Find where the given text appears and provide that cell's center as [x, y] coordinate. 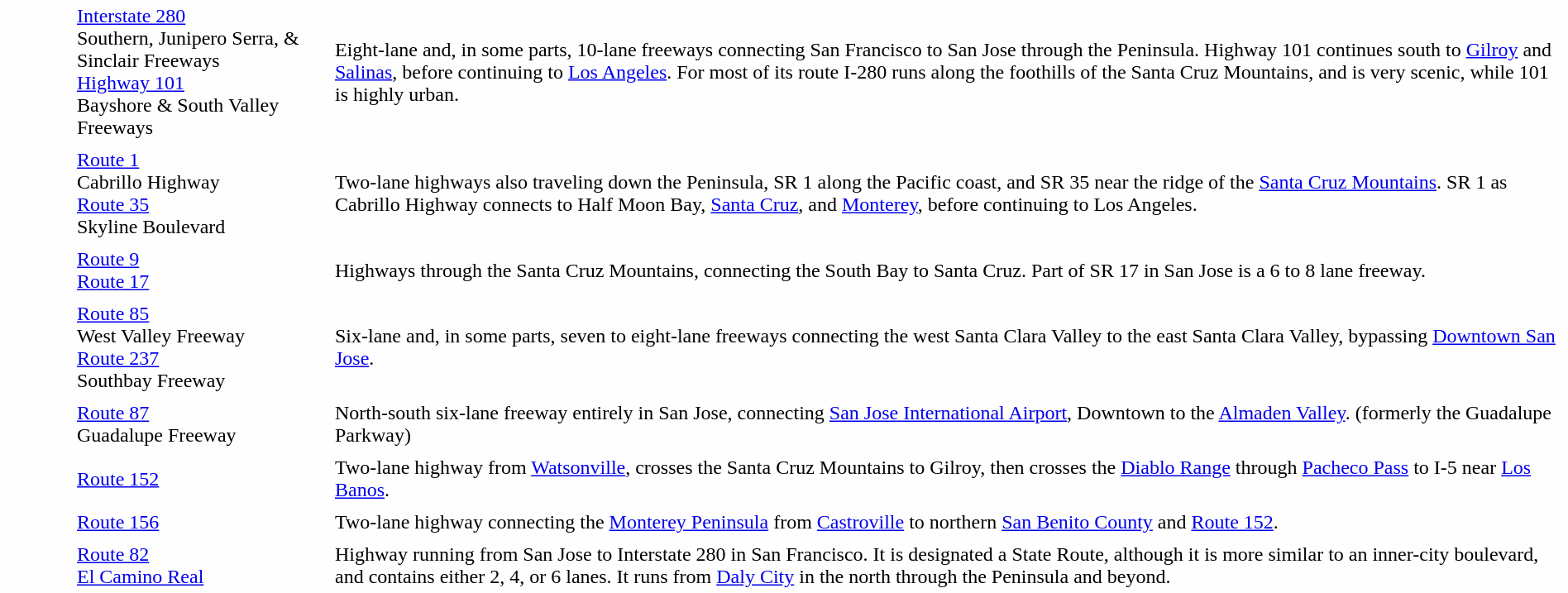
Route 82El Camino Real [201, 566]
Route 152 [201, 479]
Route 156 [201, 523]
Two-lane highway connecting the Monterey Peninsula from Castroville to northern San Benito County and Route 152. [949, 523]
Route 9Route 17 [201, 270]
Route 85West Valley FreewayRoute 237Southbay Freeway [201, 347]
Highways through the Santa Cruz Mountains, connecting the South Bay to Santa Cruz. Part of SR 17 in San Jose is a 6 to 8 lane freeway. [949, 270]
Route 1Cabrillo HighwayRoute 35Skyline Boulevard [201, 194]
Interstate 280Southern, Junipero Serra, & Sinclair FreewaysHighway 101Bayshore & South Valley Freeways [201, 72]
Route 87Guadalupe Freeway [201, 424]
